Determine the [x, y] coordinate at the center of the cell enclosing the given text.  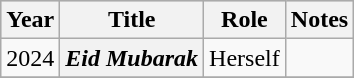
Title [132, 20]
2024 [30, 58]
Herself [245, 58]
Year [30, 20]
Eid Mubarak [132, 58]
Role [245, 20]
Notes [319, 20]
